Return (X, Y) of the center of cell containing provided text 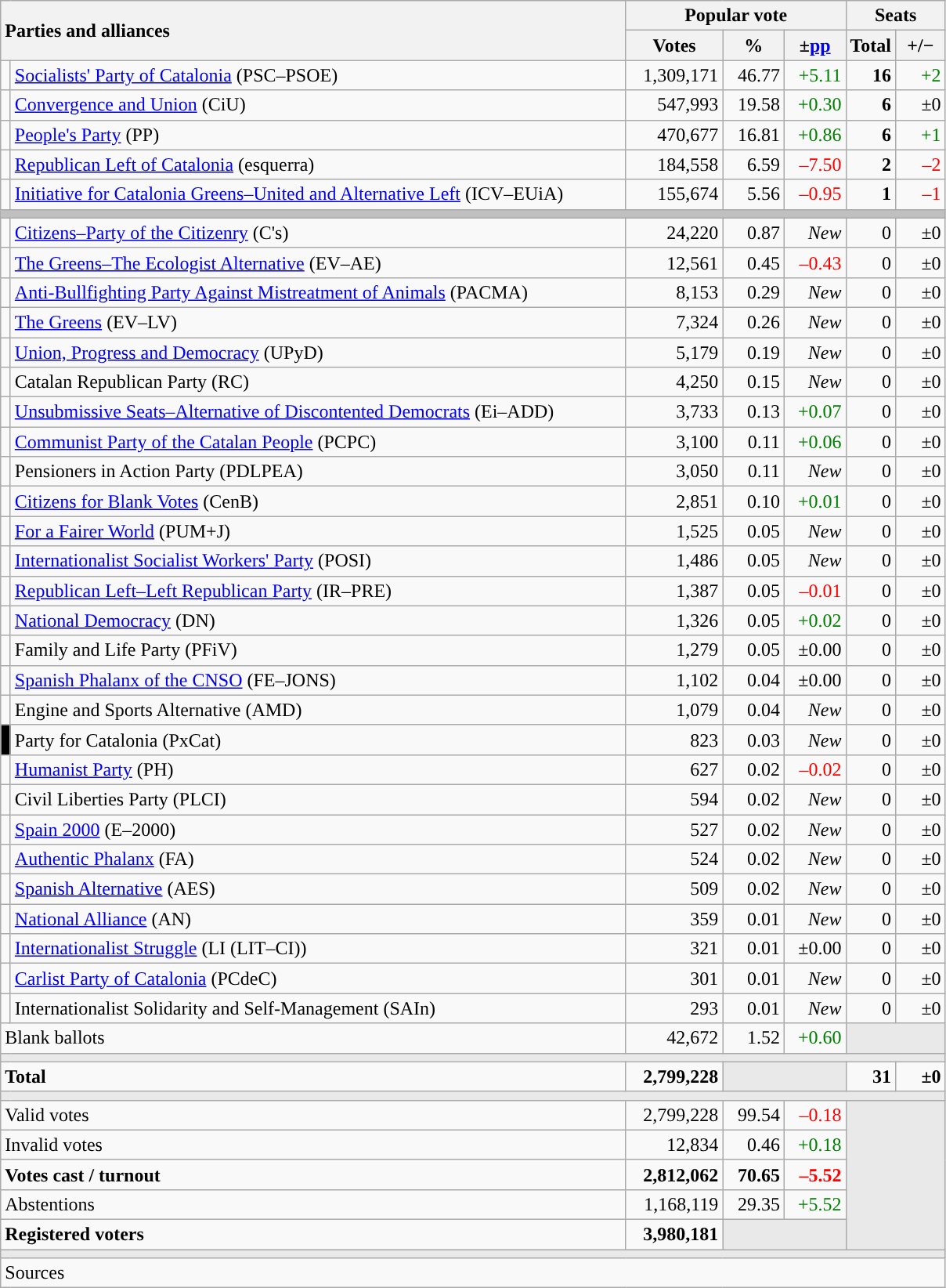
Initiative for Catalonia Greens–United and Alternative Left (ICV–EUiA) (318, 194)
Internationalist Solidarity and Self-Management (SAIn) (318, 1008)
0.03 (753, 740)
Seats (896, 16)
321 (674, 949)
Union, Progress and Democracy (UPyD) (318, 352)
0.10 (753, 501)
+0.07 (814, 412)
0.19 (753, 352)
Internationalist Socialist Workers' Party (POSI) (318, 561)
–0.95 (814, 194)
1,387 (674, 591)
–2 (921, 165)
Votes (674, 45)
+0.01 (814, 501)
Invalid votes (313, 1145)
Family and Life Party (PFiV) (318, 650)
Carlist Party of Catalonia (PCdeC) (318, 979)
1,326 (674, 620)
547,993 (674, 105)
31 (871, 1076)
Unsubmissive Seats–Alternative of Discontented Democrats (Ei–ADD) (318, 412)
Pensioners in Action Party (PDLPEA) (318, 472)
0.26 (753, 322)
627 (674, 769)
19.58 (753, 105)
1,309,171 (674, 75)
293 (674, 1008)
Sources (473, 1273)
Communist Party of the Catalan People (PCPC) (318, 442)
+0.06 (814, 442)
3,100 (674, 442)
1,525 (674, 531)
184,558 (674, 165)
Citizens–Party of the Citizenry (C's) (318, 233)
46.77 (753, 75)
Blank ballots (313, 1038)
0.15 (753, 382)
8,153 (674, 292)
7,324 (674, 322)
–0.02 (814, 769)
Anti-Bullfighting Party Against Mistreatment of Animals (PACMA) (318, 292)
Valid votes (313, 1115)
2,812,062 (674, 1174)
±pp (814, 45)
594 (674, 799)
Abstentions (313, 1204)
+0.18 (814, 1145)
12,834 (674, 1145)
National Alliance (AN) (318, 919)
+0.86 (814, 135)
Votes cast / turnout (313, 1174)
–0.18 (814, 1115)
70.65 (753, 1174)
Republican Left–Left Republican Party (IR–PRE) (318, 591)
Party for Catalonia (PxCat) (318, 740)
Humanist Party (PH) (318, 769)
Civil Liberties Party (PLCI) (318, 799)
–5.52 (814, 1174)
2 (871, 165)
301 (674, 979)
42,672 (674, 1038)
0.13 (753, 412)
Spain 2000 (E–2000) (318, 830)
–7.50 (814, 165)
The Greens–The Ecologist Alternative (EV–AE) (318, 262)
People's Party (PP) (318, 135)
Parties and alliances (313, 31)
1 (871, 194)
0.87 (753, 233)
24,220 (674, 233)
+/− (921, 45)
Citizens for Blank Votes (CenB) (318, 501)
+5.11 (814, 75)
1,079 (674, 710)
527 (674, 830)
1,486 (674, 561)
470,677 (674, 135)
+2 (921, 75)
The Greens (EV–LV) (318, 322)
823 (674, 740)
Internationalist Struggle (LI (LIT–CI)) (318, 949)
12,561 (674, 262)
Spanish Phalanx of the CNSO (FE–JONS) (318, 680)
3,980,181 (674, 1234)
+0.30 (814, 105)
99.54 (753, 1115)
359 (674, 919)
Convergence and Union (CiU) (318, 105)
509 (674, 889)
Socialists' Party of Catalonia (PSC–PSOE) (318, 75)
Popular vote (736, 16)
–0.43 (814, 262)
16 (871, 75)
+0.60 (814, 1038)
4,250 (674, 382)
0.45 (753, 262)
524 (674, 859)
–0.01 (814, 591)
16.81 (753, 135)
5.56 (753, 194)
2,851 (674, 501)
0.29 (753, 292)
Engine and Sports Alternative (AMD) (318, 710)
3,050 (674, 472)
29.35 (753, 1204)
Registered voters (313, 1234)
+0.02 (814, 620)
155,674 (674, 194)
1,102 (674, 680)
0.46 (753, 1145)
+5.52 (814, 1204)
3,733 (674, 412)
% (753, 45)
1,168,119 (674, 1204)
Republican Left of Catalonia (esquerra) (318, 165)
National Democracy (DN) (318, 620)
1,279 (674, 650)
Authentic Phalanx (FA) (318, 859)
6.59 (753, 165)
1.52 (753, 1038)
+1 (921, 135)
Catalan Republican Party (RC) (318, 382)
Spanish Alternative (AES) (318, 889)
5,179 (674, 352)
–1 (921, 194)
For a Fairer World (PUM+J) (318, 531)
